For the text-containing cell, return its midpoint in [X, Y] coordinate format. 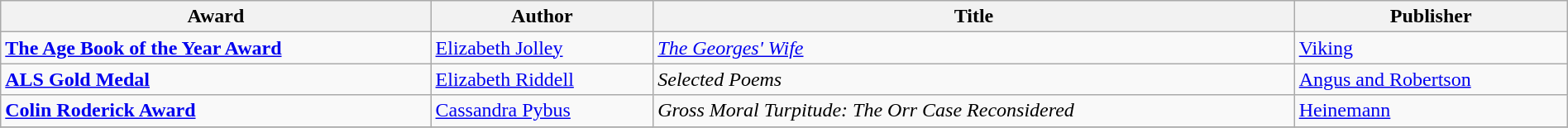
Heinemann [1431, 111]
Elizabeth Jolley [543, 48]
ALS Gold Medal [216, 79]
Author [543, 17]
The Age Book of the Year Award [216, 48]
The Georges' Wife [974, 48]
Selected Poems [974, 79]
Award [216, 17]
Title [974, 17]
Cassandra Pybus [543, 111]
Angus and Robertson [1431, 79]
Publisher [1431, 17]
Viking [1431, 48]
Gross Moral Turpitude: The Orr Case Reconsidered [974, 111]
Elizabeth Riddell [543, 79]
Colin Roderick Award [216, 111]
